Scan for the cell matching the given text and deliver its [x, y] coordinate at center. 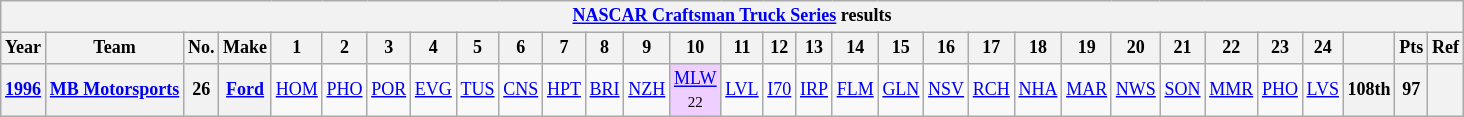
18 [1038, 48]
5 [478, 48]
12 [780, 48]
NHA [1038, 90]
4 [434, 48]
NWS [1136, 90]
20 [1136, 48]
3 [389, 48]
10 [696, 48]
NZH [647, 90]
1996 [24, 90]
9 [647, 48]
15 [901, 48]
RCH [991, 90]
23 [1280, 48]
19 [1087, 48]
14 [855, 48]
Year [24, 48]
NSV [946, 90]
No. [202, 48]
8 [604, 48]
Ford [246, 90]
21 [1182, 48]
NASCAR Craftsman Truck Series results [732, 16]
HPT [564, 90]
Make [246, 48]
MLW22 [696, 90]
11 [742, 48]
Ref [1446, 48]
Pts [1412, 48]
6 [521, 48]
GLN [901, 90]
16 [946, 48]
SON [1182, 90]
HOM [296, 90]
26 [202, 90]
IRP [814, 90]
LVL [742, 90]
17 [991, 48]
24 [1322, 48]
TUS [478, 90]
LVS [1322, 90]
1 [296, 48]
I70 [780, 90]
FLM [855, 90]
7 [564, 48]
22 [1232, 48]
CNS [521, 90]
POR [389, 90]
Team [114, 48]
EVG [434, 90]
MB Motorsports [114, 90]
MAR [1087, 90]
97 [1412, 90]
BRI [604, 90]
2 [344, 48]
MMR [1232, 90]
108th [1369, 90]
13 [814, 48]
